Scan for the cell matching the given text and deliver its [x, y] coordinate at center. 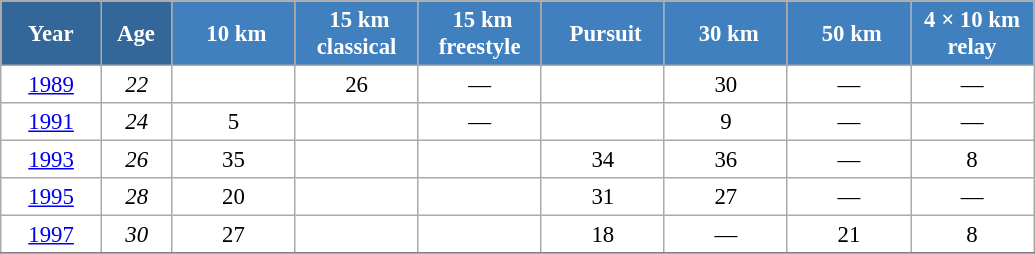
35 [234, 160]
18 [602, 235]
1991 [52, 122]
1995 [52, 197]
31 [602, 197]
9 [726, 122]
20 [234, 197]
1993 [52, 160]
24 [136, 122]
34 [602, 160]
28 [136, 197]
4 × 10 km relay [972, 34]
36 [726, 160]
5 [234, 122]
Pursuit [602, 34]
21 [848, 235]
1997 [52, 235]
15 km freestyle [480, 34]
22 [136, 85]
50 km [848, 34]
Year [52, 34]
1989 [52, 85]
10 km [234, 34]
30 km [726, 34]
15 km classical [356, 34]
Age [136, 34]
